Detect which cell encompasses the target text, then output its (x, y) center coordinate. 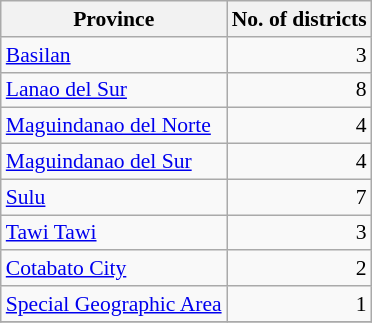
Sulu (114, 197)
7 (300, 197)
2 (300, 269)
8 (300, 90)
Maguindanao del Norte (114, 126)
Basilan (114, 55)
No. of districts (300, 19)
Tawi Tawi (114, 233)
Maguindanao del Sur (114, 162)
Lanao del Sur (114, 90)
Cotabato City (114, 269)
Province (114, 19)
1 (300, 304)
Special Geographic Area (114, 304)
